Provide the [x, y] coordinate of the cell's center where the given text is located.  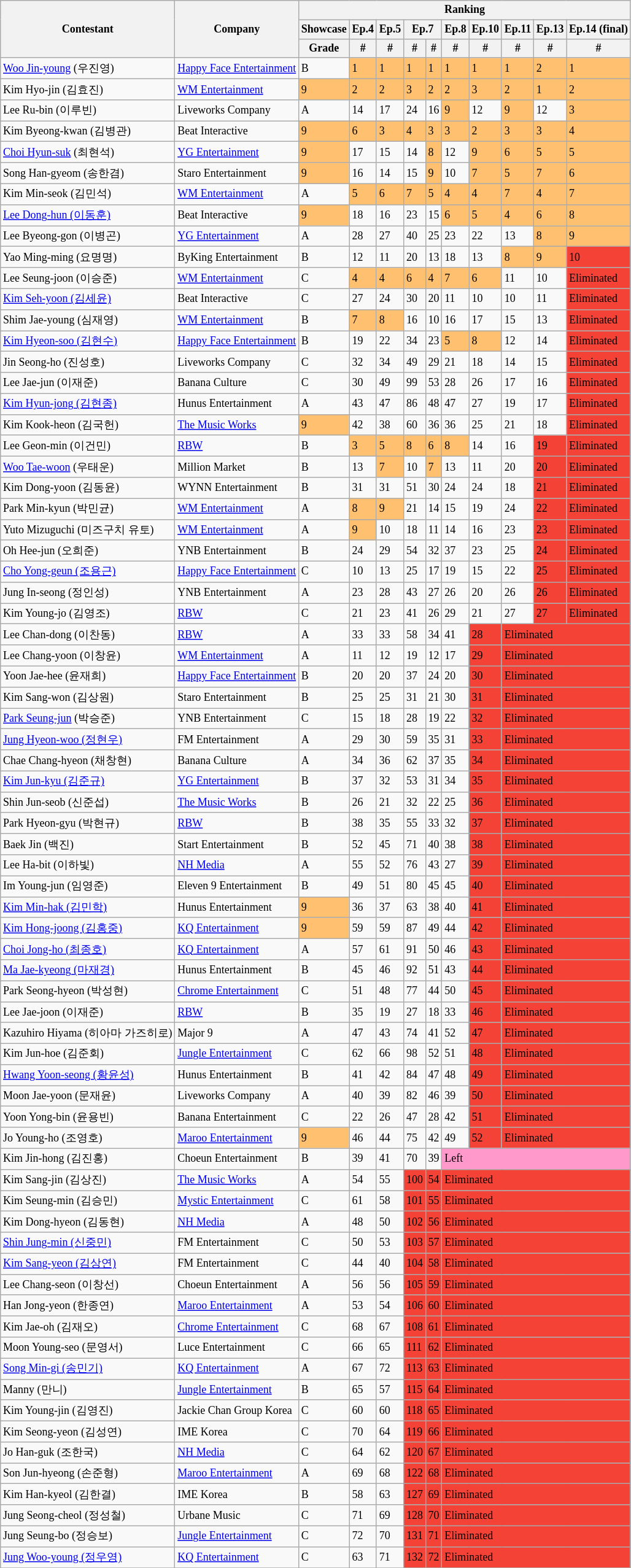
Shin Jun-seob (신준섭) [88, 802]
Lee Geon-min (이건민) [88, 446]
Kim Jae-oh (김재오) [88, 1327]
Shin Jung-min (신중민) [88, 1243]
Lee Jae-jun (이재준) [88, 383]
106 [415, 1305]
Kim Jun-kyu (김준규) [88, 781]
Cho Yong-geun (조용근) [88, 571]
111 [415, 1348]
Ranking [464, 10]
105 [415, 1284]
Lee Chang-yoon (이창윤) [88, 655]
Kim Dong-yoon (김동윤) [88, 488]
Kim Min-hak (김민학) [88, 907]
75 [415, 1138]
Mystic Entertainment [237, 1201]
91 [415, 949]
82 [415, 1096]
Moon Young-seo (문영서) [88, 1348]
101 [415, 1201]
Luce Entertainment [237, 1348]
Ep.13 [550, 29]
Song Han-gyeom (송한겸) [88, 173]
Kim Seh-yoon (김세윤) [88, 299]
Kim Hyun-jong (김현종) [88, 404]
Lee Dong-hun (이동훈) [88, 215]
Park Hyeon-gyu (박현규) [88, 823]
ByKing Entertainment [237, 257]
Kim Sang-yeon (김상연) [88, 1264]
77 [415, 991]
Lee Chang-seon (이창선) [88, 1284]
Kim Young-jo (김영조) [88, 614]
Son Jun-hyeong (손준형) [88, 1473]
Kim Dong-hyeon (김동현) [88, 1222]
Jo Young-ho (조영호) [88, 1138]
131 [415, 1536]
Yoon Yong-bin (윤용빈) [88, 1117]
Showcase [324, 29]
Chae Chang-hyeon (채창현) [88, 760]
Hwang Yoon-seong (황윤성) [88, 1075]
Baek Jin (백진) [88, 844]
Ep.8 [455, 29]
Choi Jong-ho (최종호) [88, 949]
74 [415, 1033]
Ep.10 [485, 29]
Urbane Music [237, 1515]
115 [415, 1389]
99 [415, 383]
103 [415, 1243]
76 [415, 865]
Kim Sang-won (김상원) [88, 697]
Kim Jun-hoe (김준회) [88, 1054]
Moon Jae-yoon (문재윤) [88, 1096]
102 [415, 1222]
Jung In-seong (정인성) [88, 593]
120 [415, 1453]
Contestant [88, 29]
Kim Jin-hong (김진홍) [88, 1159]
87 [415, 928]
Lee Ru-bin (이루빈) [88, 110]
Jin Seong-ho (진성호) [88, 362]
Park Min-kyun (박민균) [88, 509]
84 [415, 1075]
Ep.7 [423, 29]
Kim Young-jin (김영진) [88, 1410]
Yoon Jae-hee (윤재희) [88, 676]
Kim Hyo-jin (김효진) [88, 89]
Eleven 9 Entertainment [237, 886]
Lee Byeong-gon (이병곤) [88, 236]
Ep.5 [390, 29]
Im Young-jun (임영준) [88, 886]
WYNN Entertainment [237, 488]
Kim Byeong-kwan (김병관) [88, 131]
132 [415, 1557]
Ep.4 [363, 29]
Ma Jae-kyeong (마재경) [88, 970]
Company [237, 29]
92 [415, 970]
Oh Hee-jun (오희준) [88, 550]
113 [415, 1369]
Jung Woo-young (정우영) [88, 1557]
Left [536, 1159]
108 [415, 1327]
122 [415, 1473]
Jung Seong-cheol (정성철) [88, 1515]
104 [415, 1264]
Lee Jae-joon (이재준) [88, 1012]
Ep.11 [517, 29]
Kazuhiro Hiyama (히아마 가즈히로) [88, 1033]
Jackie Chan Group Korea [237, 1410]
119 [415, 1431]
Shim Jae-young (심재영) [88, 320]
Manny (만니) [88, 1389]
98 [415, 1054]
Woo Jin-young (우진영) [88, 68]
Lee Ha-bit (이하빛) [88, 865]
Kim Hyeon-soo (김현수) [88, 341]
Woo Tae-woon (우태운) [88, 467]
127 [415, 1494]
86 [415, 404]
Kim Sang-jin (김상진) [88, 1180]
Jung Seung-bo (정승보) [88, 1536]
Major 9 [237, 1033]
Kim Kook-heon (김국헌) [88, 425]
Park Seung-jun (박승준) [88, 719]
Start Entertainment [237, 844]
Park Seong-hyeon (박성현) [88, 991]
Yuto Mizuguchi (미즈구치 유토) [88, 530]
Song Min-gi (송민기) [88, 1369]
Lee Chan-dong (이찬동) [88, 635]
Million Market [237, 467]
Grade [324, 48]
Kim Han-kyeol (김한결) [88, 1494]
118 [415, 1410]
Kim Seong-yeon (김성연) [88, 1431]
80 [415, 886]
128 [415, 1515]
Jo Han-guk (조한국) [88, 1453]
Jung Hyeon-woo (정현우) [88, 740]
Ep.14 (final) [599, 29]
Kim Min-seok (김민석) [88, 194]
Banana Entertainment [237, 1117]
Yao Ming-ming (요명명) [88, 257]
100 [415, 1180]
Kim Seung-min (김승민) [88, 1201]
Lee Seung-joon (이승준) [88, 278]
Kim Hong-joong (김홍중) [88, 928]
Choi Hyun-suk (최현석) [88, 152]
Han Jong-yeon (한종연) [88, 1305]
